Search for the cell housing the specified text and yield its [X, Y] center coordinate. 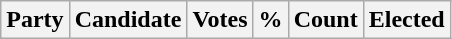
Count [326, 20]
Elected [406, 20]
Party [35, 20]
% [270, 20]
Votes [220, 20]
Candidate [128, 20]
